Return the (X, Y) coordinate for the center point of the cell that contains the specified text.  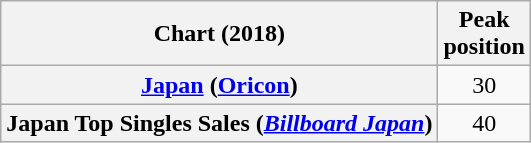
Japan Top Singles Sales (Billboard Japan) (220, 123)
Chart (2018) (220, 34)
Peakposition (484, 34)
30 (484, 85)
Japan (Oricon) (220, 85)
40 (484, 123)
